Provide the [x, y] coordinate of the cell's center where the given text is located.  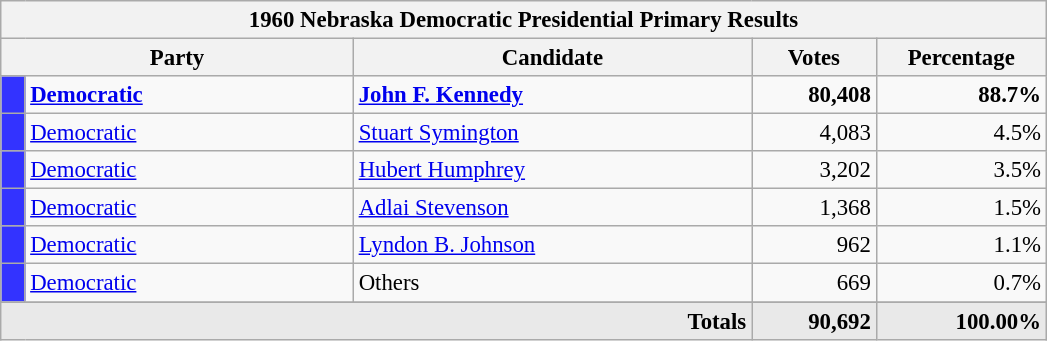
1960 Nebraska Democratic Presidential Primary Results [524, 20]
962 [814, 245]
80,408 [814, 95]
Percentage [961, 58]
4.5% [961, 133]
Lyndon B. Johnson [552, 245]
1.1% [961, 245]
3,202 [814, 170]
Hubert Humphrey [552, 170]
3.5% [961, 170]
Adlai Stevenson [552, 208]
Votes [814, 58]
4,083 [814, 133]
John F. Kennedy [552, 95]
Totals [376, 321]
1,368 [814, 208]
Others [552, 283]
100.00% [961, 321]
Stuart Symington [552, 133]
669 [814, 283]
90,692 [814, 321]
1.5% [961, 208]
0.7% [961, 283]
Candidate [552, 58]
Party [178, 58]
88.7% [961, 95]
